Locate the cell with the specified text and output its (x, y) center coordinate. 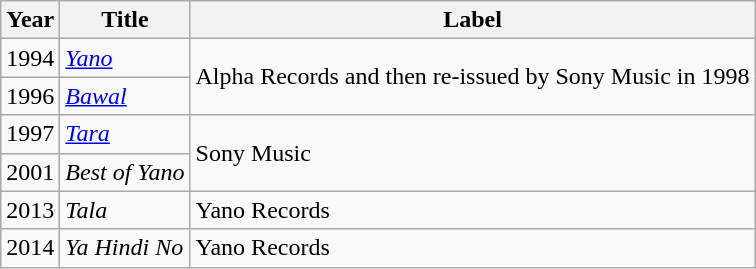
1994 (30, 58)
Bawal (125, 96)
Sony Music (472, 153)
1996 (30, 96)
2014 (30, 248)
Best of Yano (125, 172)
Year (30, 20)
Label (472, 20)
2013 (30, 210)
1997 (30, 134)
Title (125, 20)
Tala (125, 210)
Alpha Records and then re-issued by Sony Music in 1998 (472, 77)
Tara (125, 134)
Yano (125, 58)
Ya Hindi No (125, 248)
2001 (30, 172)
